From the cell containing the given text, extract its center point as [X, Y] coordinate. 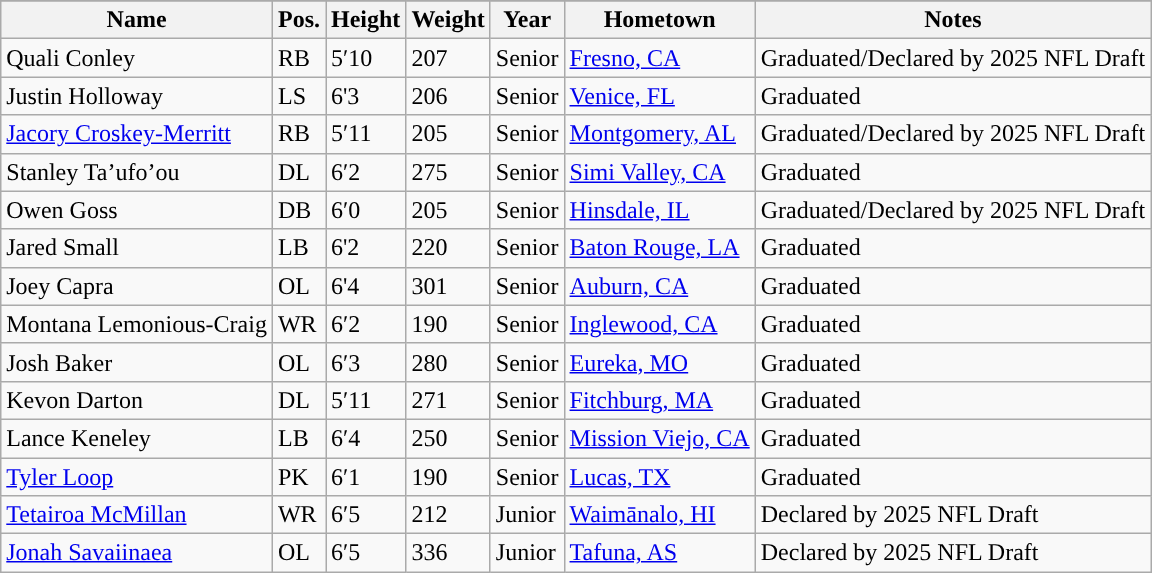
250 [448, 438]
DB [298, 210]
Venice, FL [660, 96]
Montgomery, AL [660, 134]
Lance Keneley [137, 438]
Inglewood, CA [660, 324]
Mission Viejo, CA [660, 438]
Jared Small [137, 248]
Quali Conley [137, 58]
Pos. [298, 20]
Tetairoa McMillan [137, 515]
Simi Valley, CA [660, 172]
Jonah Savaiinaea [137, 553]
206 [448, 96]
207 [448, 58]
Weight [448, 20]
212 [448, 515]
Year [527, 20]
220 [448, 248]
Baton Rouge, LA [660, 248]
Tyler Loop [137, 477]
301 [448, 286]
Eureka, MO [660, 362]
Josh Baker [137, 362]
6'4 [366, 286]
Montana Lemonious-Craig [137, 324]
Fitchburg, MA [660, 400]
Notes [952, 20]
Tafuna, AS [660, 553]
Joey Capra [137, 286]
Waimānalo, HI [660, 515]
Justin Holloway [137, 96]
280 [448, 362]
Fresno, CA [660, 58]
Hometown [660, 20]
6′4 [366, 438]
Jacory Croskey-Merritt [137, 134]
6'2 [366, 248]
6′1 [366, 477]
336 [448, 553]
Name [137, 20]
Hinsdale, IL [660, 210]
271 [448, 400]
PK [298, 477]
6′3 [366, 362]
6′0 [366, 210]
Auburn, CA [660, 286]
Owen Goss [137, 210]
Lucas, TX [660, 477]
5′10 [366, 58]
Height [366, 20]
Stanley Ta’ufo’ou [137, 172]
275 [448, 172]
Kevon Darton [137, 400]
LS [298, 96]
6'3 [366, 96]
